Pinpoint the cell where the given text exists, returning its [x, y] midpoint coordinate. 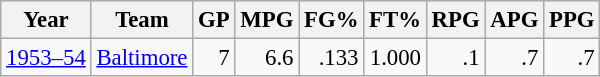
.1 [456, 58]
FG% [332, 20]
APG [514, 20]
1.000 [396, 58]
Team [142, 20]
1953–54 [46, 58]
MPG [267, 20]
Year [46, 20]
RPG [456, 20]
FT% [396, 20]
.133 [332, 58]
PPG [572, 20]
6.6 [267, 58]
7 [214, 58]
Baltimore [142, 58]
GP [214, 20]
